Locate the cell with the specified text and output its [x, y] center coordinate. 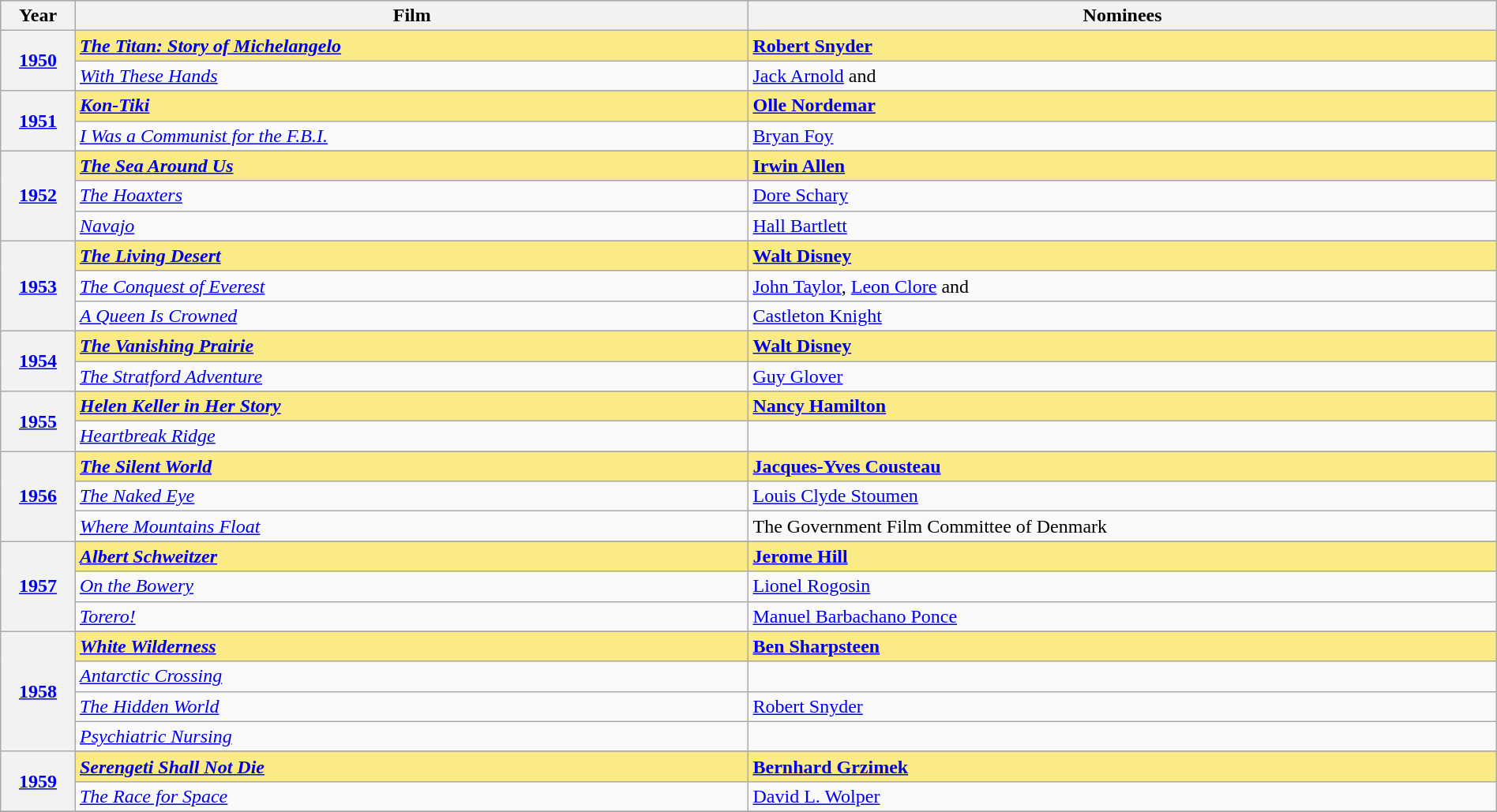
The Silent World [412, 466]
Jack Arnold and [1123, 76]
White Wilderness [412, 646]
Kon-Tiki [412, 106]
A Queen Is Crowned [412, 316]
Jacques-Yves Cousteau [1123, 466]
1957 [38, 586]
Year [38, 16]
The Government Film Committee of Denmark [1123, 526]
The Naked Eye [412, 496]
Helen Keller in Her Story [412, 406]
Serengeti Shall Not Die [412, 766]
1954 [38, 361]
The Titan: Story of Michelangelo [412, 46]
1959 [38, 781]
Psychiatric Nursing [412, 736]
Bernhard Grzimek [1123, 766]
Olle Nordemar [1123, 106]
Nominees [1123, 16]
Navajo [412, 226]
Castleton Knight [1123, 316]
Nancy Hamilton [1123, 406]
The Stratford Adventure [412, 376]
The Sea Around Us [412, 166]
Louis Clyde Stoumen [1123, 496]
Albert Schweitzer [412, 556]
1950 [38, 61]
Guy Glover [1123, 376]
The Race for Space [412, 796]
Ben Sharpsteen [1123, 646]
The Conquest of Everest [412, 286]
Manuel Barbachano Ponce [1123, 616]
1952 [38, 196]
I Was a Communist for the F.B.I. [412, 136]
1953 [38, 286]
With These Hands [412, 76]
Heartbreak Ridge [412, 436]
On the Bowery [412, 586]
The Hoaxters [412, 196]
Lionel Rogosin [1123, 586]
Irwin Allen [1123, 166]
Antarctic Crossing [412, 676]
Dore Schary [1123, 196]
The Hidden World [412, 706]
The Vanishing Prairie [412, 346]
Hall Bartlett [1123, 226]
1951 [38, 121]
Bryan Foy [1123, 136]
Torero! [412, 616]
Where Mountains Float [412, 526]
1958 [38, 691]
1956 [38, 496]
The Living Desert [412, 256]
John Taylor, Leon Clore and [1123, 286]
1955 [38, 421]
Film [412, 16]
David L. Wolper [1123, 796]
Jerome Hill [1123, 556]
